Find where the given text appears and provide that cell's center as (X, Y) coordinate. 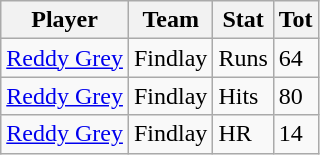
Runs (243, 58)
Player (65, 20)
Stat (243, 20)
80 (296, 96)
HR (243, 134)
14 (296, 134)
Team (170, 20)
64 (296, 58)
Hits (243, 96)
Tot (296, 20)
